For the text-containing cell, return its midpoint in [X, Y] coordinate format. 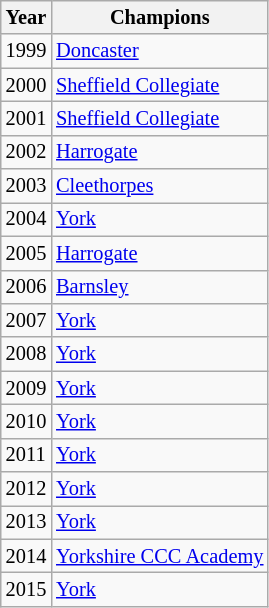
2015 [26, 589]
2014 [26, 556]
Barnsley [160, 287]
2013 [26, 522]
2001 [26, 118]
2000 [26, 85]
Yorkshire CCC Academy [160, 556]
Cleethorpes [160, 186]
2006 [26, 287]
2008 [26, 354]
2003 [26, 186]
1999 [26, 51]
2010 [26, 421]
2011 [26, 455]
2012 [26, 489]
Year [26, 17]
2004 [26, 219]
2009 [26, 388]
Doncaster [160, 51]
Champions [160, 17]
2005 [26, 253]
2007 [26, 320]
2002 [26, 152]
